Pinpoint the cell where the given text exists, returning its (X, Y) midpoint coordinate. 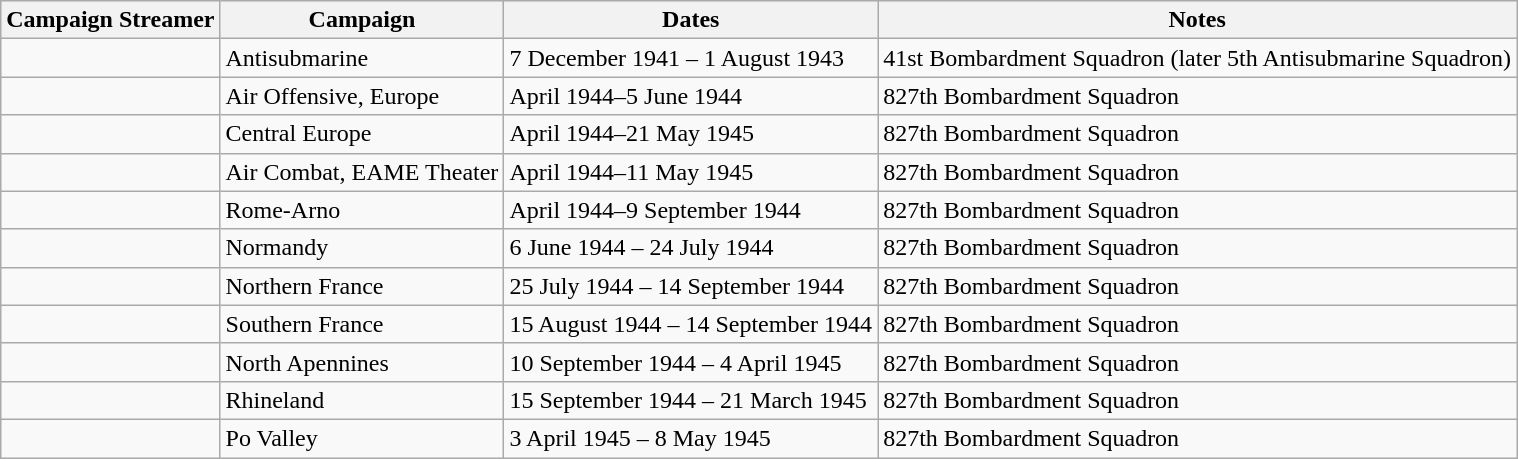
41st Bombardment Squadron (later 5th Antisubmarine Squadron) (1198, 58)
7 December 1941 – 1 August 1943 (691, 58)
April 1944–21 May 1945 (691, 134)
6 June 1944 – 24 July 1944 (691, 248)
25 July 1944 – 14 September 1944 (691, 286)
Dates (691, 20)
Air Offensive, Europe (362, 96)
Campaign Streamer (110, 20)
10 September 1944 – 4 April 1945 (691, 362)
Rhineland (362, 400)
April 1944–11 May 1945 (691, 172)
April 1944–9 September 1944 (691, 210)
Antisubmarine (362, 58)
April 1944–5 June 1944 (691, 96)
Normandy (362, 248)
Southern France (362, 324)
15 September 1944 – 21 March 1945 (691, 400)
3 April 1945 – 8 May 1945 (691, 438)
Central Europe (362, 134)
Campaign (362, 20)
15 August 1944 – 14 September 1944 (691, 324)
Rome-Arno (362, 210)
North Apennines (362, 362)
Po Valley (362, 438)
Notes (1198, 20)
Northern France (362, 286)
Air Combat, EAME Theater (362, 172)
